From the cell containing the given text, extract its center point as [X, Y] coordinate. 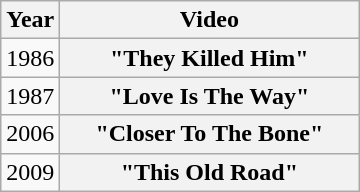
"They Killed Him" [210, 58]
1986 [30, 58]
1987 [30, 96]
"Love Is The Way" [210, 96]
Video [210, 20]
"This Old Road" [210, 172]
2006 [30, 134]
Year [30, 20]
"Closer To The Bone" [210, 134]
2009 [30, 172]
